Pinpoint the cell where the given text exists, returning its [x, y] midpoint coordinate. 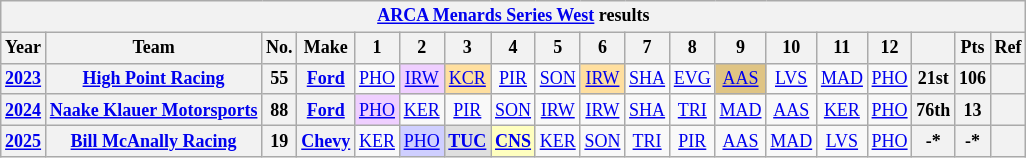
5 [558, 48]
19 [280, 140]
No. [280, 48]
Ref [1008, 48]
ARCA Menards Series West results [514, 16]
2025 [24, 140]
Bill McAnally Racing [153, 140]
1 [378, 48]
Year [24, 48]
11 [842, 48]
106 [973, 78]
6 [602, 48]
2 [422, 48]
EVG [692, 78]
TUC [468, 140]
4 [514, 48]
2024 [24, 110]
Pts [973, 48]
12 [890, 48]
7 [648, 48]
Chevy [326, 140]
76th [934, 110]
Team [153, 48]
3 [468, 48]
10 [792, 48]
55 [280, 78]
2023 [24, 78]
13 [973, 110]
CNS [514, 140]
21st [934, 78]
8 [692, 48]
Naake Klauer Motorsports [153, 110]
KCR [468, 78]
9 [740, 48]
88 [280, 110]
High Point Racing [153, 78]
Make [326, 48]
